Locate the cell with the specified text and output its [X, Y] center coordinate. 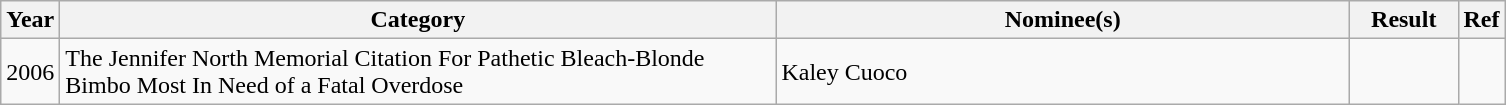
Year [30, 20]
Category [418, 20]
Ref [1482, 20]
The Jennifer North Memorial Citation For Pathetic Bleach-Blonde Bimbo Most In Need of a Fatal Overdose [418, 72]
Nominee(s) [1063, 20]
Kaley Cuoco [1063, 72]
Result [1404, 20]
2006 [30, 72]
